Determine the [x, y] coordinate at the center of the cell enclosing the given text.  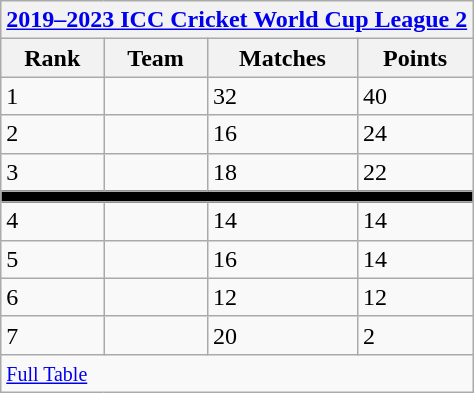
18 [282, 172]
20 [282, 335]
4 [52, 221]
22 [414, 172]
24 [414, 134]
7 [52, 335]
5 [52, 259]
Team [156, 58]
6 [52, 297]
1 [52, 96]
Rank [52, 58]
40 [414, 96]
2019–2023 ICC Cricket World Cup League 2 [237, 20]
Full Table [237, 373]
Points [414, 58]
32 [282, 96]
Matches [282, 58]
3 [52, 172]
